Locate the cell with the specified text and output its (X, Y) center coordinate. 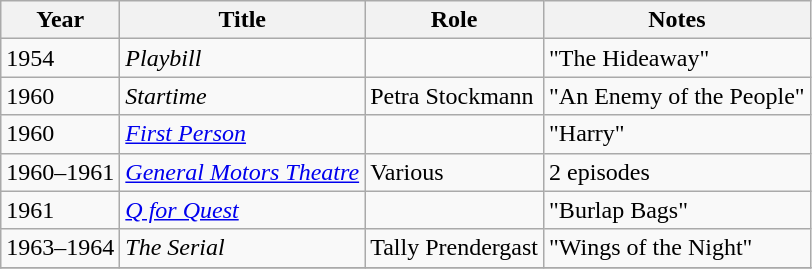
Startime (242, 96)
Playbill (242, 58)
1963–1964 (60, 248)
2 episodes (678, 172)
First Person (242, 134)
Title (242, 20)
Year (60, 20)
Q for Quest (242, 210)
"An Enemy of the People" (678, 96)
1961 (60, 210)
1954 (60, 58)
"Wings of the Night" (678, 248)
1960–1961 (60, 172)
Petra Stockmann (454, 96)
"The Hideaway" (678, 58)
General Motors Theatre (242, 172)
"Burlap Bags" (678, 210)
The Serial (242, 248)
Role (454, 20)
Tally Prendergast (454, 248)
"Harry" (678, 134)
Notes (678, 20)
Various (454, 172)
